Determine the [X, Y] coordinate at the center of the cell enclosing the given text.  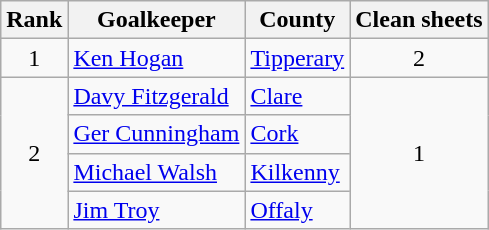
Goalkeeper [156, 20]
Ken Hogan [156, 58]
Michael Walsh [156, 172]
Offaly [298, 210]
Clean sheets [419, 20]
Kilkenny [298, 172]
Cork [298, 134]
Tipperary [298, 58]
Ger Cunningham [156, 134]
Jim Troy [156, 210]
Rank [34, 20]
Davy Fitzgerald [156, 96]
County [298, 20]
Clare [298, 96]
